Return (x, y) of the center of cell containing provided text 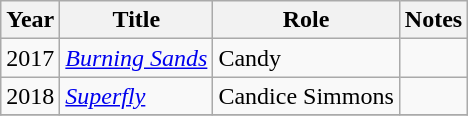
Title (136, 20)
Superfly (136, 96)
Notes (433, 20)
Candice Simmons (306, 96)
Role (306, 20)
2018 (30, 96)
Candy (306, 58)
2017 (30, 58)
Burning Sands (136, 58)
Year (30, 20)
